For the text-containing cell, return its midpoint in (X, Y) coordinate format. 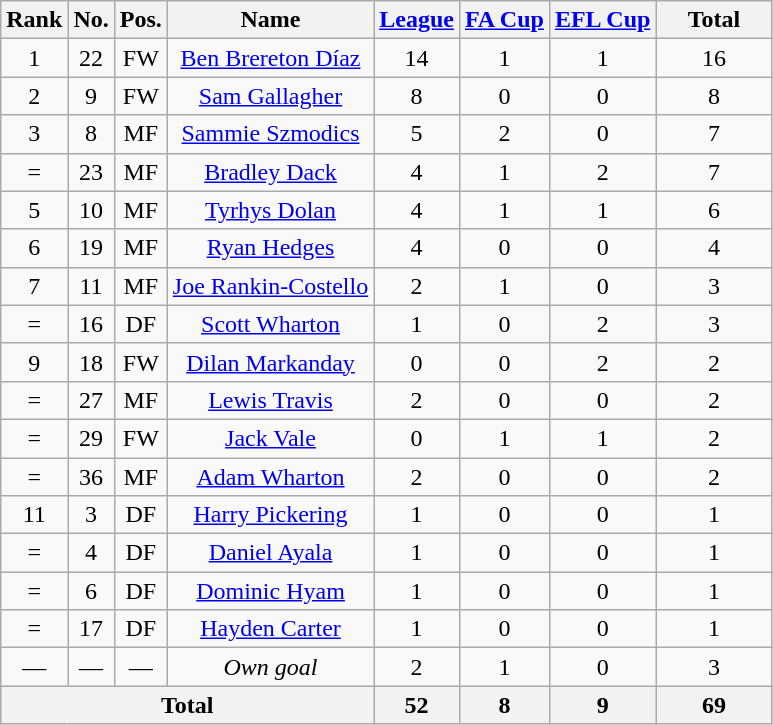
Rank (34, 20)
Jack Vale (270, 438)
Own goal (270, 667)
Pos. (140, 20)
17 (91, 629)
Sammie Szmodics (270, 134)
Dominic Hyam (270, 591)
29 (91, 438)
52 (417, 705)
27 (91, 400)
Name (270, 20)
FA Cup (504, 20)
22 (91, 58)
Joe Rankin-Costello (270, 286)
19 (91, 248)
Sam Gallagher (270, 96)
23 (91, 172)
14 (417, 58)
Harry Pickering (270, 515)
League (417, 20)
Adam Wharton (270, 477)
Ben Brereton Díaz (270, 58)
Tyrhys Dolan (270, 210)
69 (714, 705)
Ryan Hedges (270, 248)
EFL Cup (602, 20)
10 (91, 210)
Lewis Travis (270, 400)
Scott Wharton (270, 324)
Dilan Markanday (270, 362)
Hayden Carter (270, 629)
36 (91, 477)
No. (91, 20)
18 (91, 362)
Daniel Ayala (270, 553)
Bradley Dack (270, 172)
